Detect which cell encompasses the target text, then output its [x, y] center coordinate. 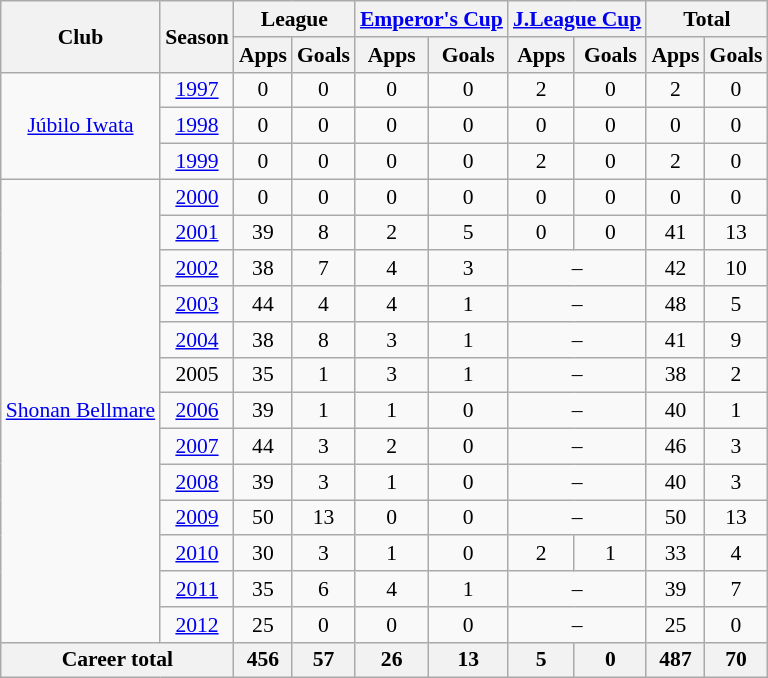
2009 [197, 518]
6 [324, 589]
2002 [197, 269]
48 [675, 304]
Emperor's Cup [432, 19]
2000 [197, 197]
487 [675, 660]
42 [675, 269]
Season [197, 36]
2012 [197, 625]
33 [675, 554]
1997 [197, 90]
2005 [197, 375]
26 [392, 660]
Club [80, 36]
2004 [197, 340]
Shonan Bellmare [80, 410]
2007 [197, 447]
2008 [197, 482]
57 [324, 660]
2006 [197, 411]
456 [263, 660]
2003 [197, 304]
10 [736, 269]
Total [706, 19]
2001 [197, 233]
Career total [118, 660]
2011 [197, 589]
1999 [197, 162]
9 [736, 340]
46 [675, 447]
Júbilo Iwata [80, 126]
30 [263, 554]
70 [736, 660]
2010 [197, 554]
1998 [197, 126]
J.League Cup [577, 19]
League [294, 19]
